Return [X, Y] of the center of cell containing provided text 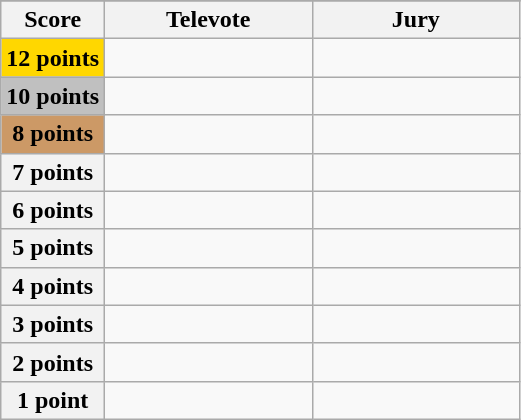
3 points [53, 324]
5 points [53, 248]
10 points [53, 96]
2 points [53, 362]
12 points [53, 58]
6 points [53, 210]
Jury [416, 20]
1 point [53, 400]
8 points [53, 134]
4 points [53, 286]
Televote [209, 20]
Score [53, 20]
7 points [53, 172]
